Return [X, Y] of the center of cell containing provided text 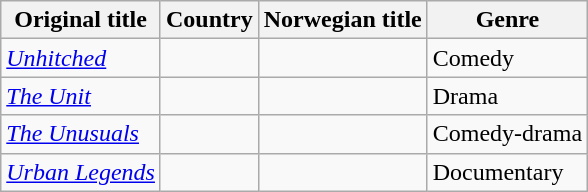
Documentary [507, 172]
Comedy-drama [507, 134]
The Unit [81, 96]
Drama [507, 96]
Comedy [507, 58]
Country [209, 20]
Urban Legends [81, 172]
The Unusuals [81, 134]
Original title [81, 20]
Norwegian title [342, 20]
Genre [507, 20]
Unhitched [81, 58]
